Output the (x, y) coordinate of the center of the cell containing the given text.  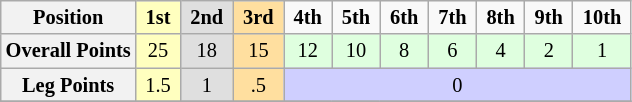
18 (206, 51)
10 (356, 51)
.5 (258, 85)
3rd (258, 17)
8 (404, 51)
7th (452, 17)
Overall Points (68, 51)
Position (68, 17)
25 (158, 51)
6th (404, 17)
4th (308, 17)
2 (549, 51)
10th (602, 17)
2nd (206, 17)
9th (549, 17)
6 (452, 51)
0 (458, 85)
15 (258, 51)
5th (356, 17)
12 (308, 51)
4 (500, 51)
1st (158, 17)
8th (500, 17)
1.5 (158, 85)
Leg Points (68, 85)
